Determine the (x, y) coordinate at the center of the cell enclosing the given text.  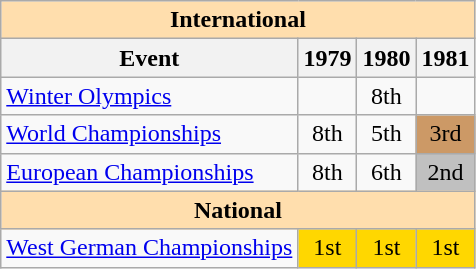
3rd (446, 134)
Event (150, 58)
2nd (446, 172)
West German Championships (150, 248)
1981 (446, 58)
Winter Olympics (150, 96)
National (238, 210)
6th (386, 172)
1980 (386, 58)
European Championships (150, 172)
World Championships (150, 134)
1979 (328, 58)
5th (386, 134)
International (238, 20)
